Capture the cell that displays the provided text and extract its [X, Y] central coordinate. 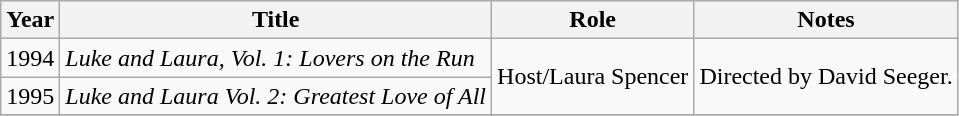
Directed by David Seeger. [826, 77]
Notes [826, 20]
Title [276, 20]
Luke and Laura Vol. 2: Greatest Love of All [276, 96]
Luke and Laura, Vol. 1: Lovers on the Run [276, 58]
Year [30, 20]
1994 [30, 58]
Role [593, 20]
1995 [30, 96]
Host/Laura Spencer [593, 77]
